Pinpoint the cell where the given text exists, returning its [X, Y] midpoint coordinate. 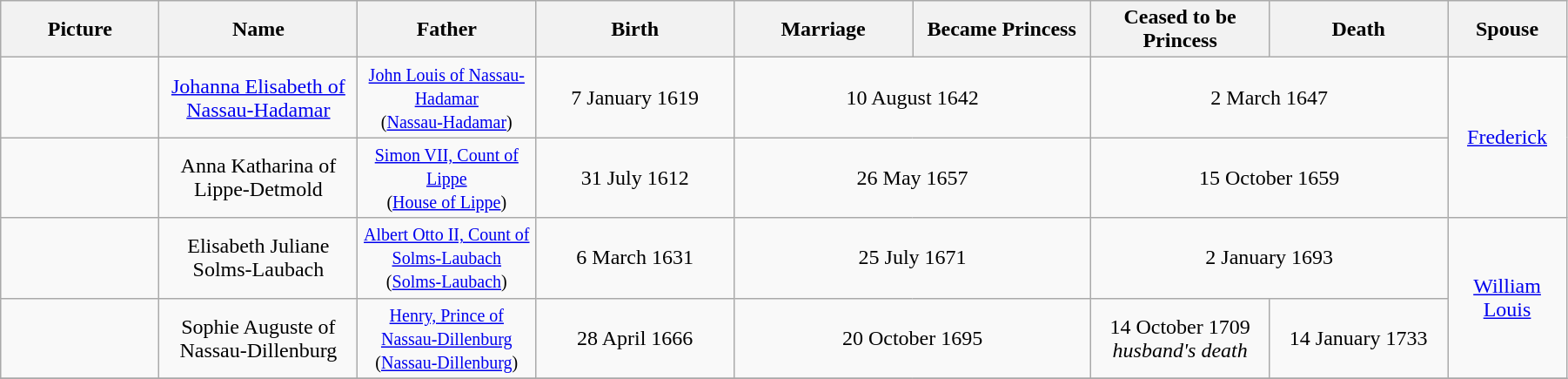
Frederick [1507, 138]
25 July 1671 [913, 258]
Sophie Auguste of Nassau-Dillenburg [258, 338]
William Louis [1507, 298]
Death [1359, 30]
Anna Katharina of Lippe-Detmold [258, 178]
Father [447, 30]
Spouse [1507, 30]
14 October 1709husband's death [1180, 338]
Elisabeth Juliane Solms-Laubach [258, 258]
14 January 1733 [1359, 338]
31 July 1612 [635, 178]
John Louis of Nassau-Hadamar(Nassau-Hadamar) [447, 98]
10 August 1642 [913, 98]
7 January 1619 [635, 98]
Johanna Elisabeth of Nassau-Hadamar [258, 98]
Birth [635, 30]
20 October 1695 [913, 338]
Became Princess [1002, 30]
Name [258, 30]
6 March 1631 [635, 258]
Picture [80, 30]
Simon VII, Count of Lippe(House of Lippe) [447, 178]
Albert Otto II, Count of Solms-Laubach(Solms-Laubach) [447, 258]
26 May 1657 [913, 178]
Ceased to be Princess [1180, 30]
2 January 1693 [1270, 258]
Henry, Prince of Nassau-Dillenburg(Nassau-Dillenburg) [447, 338]
Marriage [823, 30]
28 April 1666 [635, 338]
2 March 1647 [1270, 98]
15 October 1659 [1270, 178]
